Find where the given text appears and provide that cell's center as [x, y] coordinate. 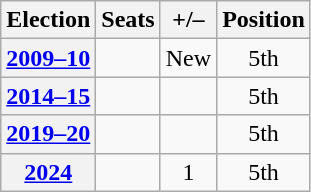
2019–20 [48, 134]
2009–10 [48, 58]
2024 [48, 172]
1 [188, 172]
+/– [188, 20]
2014–15 [48, 96]
Election [48, 20]
New [188, 58]
Seats [128, 20]
Position [264, 20]
